Output the (X, Y) coordinate of the center of the cell containing the given text.  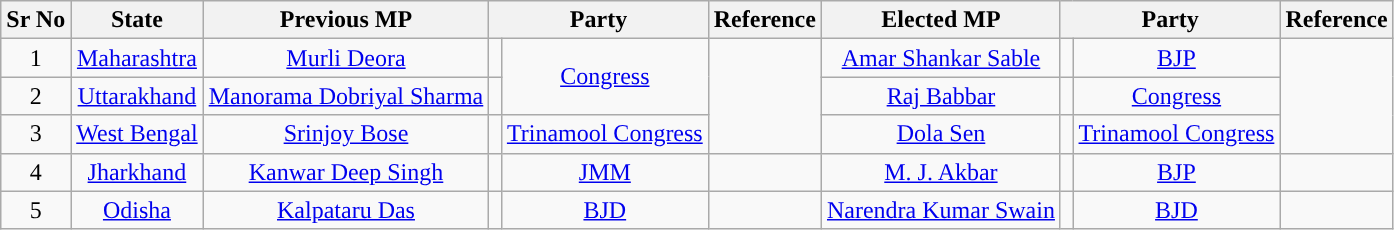
Dola Sen (940, 134)
West Bengal (137, 134)
State (137, 20)
Elected MP (940, 20)
Kanwar Deep Singh (346, 172)
Maharashtra (137, 58)
Sr No (36, 20)
Narendra Kumar Swain (940, 210)
3 (36, 134)
Jharkhand (137, 172)
Manorama Dobriyal Sharma (346, 96)
JMM (604, 172)
4 (36, 172)
5 (36, 210)
Murli Deora (346, 58)
Amar Shankar Sable (940, 58)
Odisha (137, 210)
1 (36, 58)
Kalpataru Das (346, 210)
2 (36, 96)
Srinjoy Bose (346, 134)
Previous MP (346, 20)
M. J. Akbar (940, 172)
Uttarakhand (137, 96)
Raj Babbar (940, 96)
